Locate the cell with the specified text and output its (x, y) center coordinate. 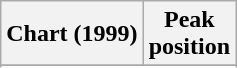
Peakposition (189, 34)
Chart (1999) (72, 34)
